Return [x, y] of the center of cell containing provided text 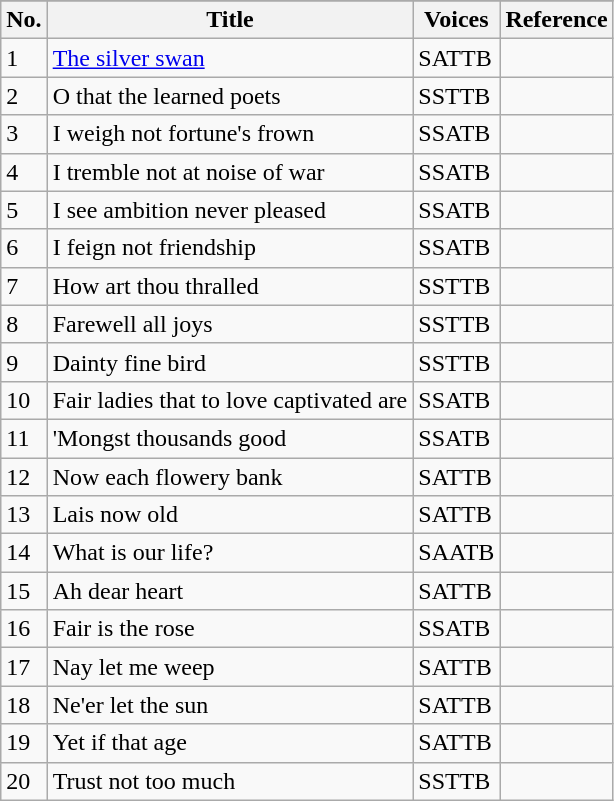
O that the learned poets [230, 96]
7 [24, 286]
Fair ladies that to love captivated are [230, 400]
Fair is the rose [230, 629]
Yet if that age [230, 743]
15 [24, 591]
Title [230, 20]
16 [24, 629]
Dainty fine bird [230, 362]
Lais now old [230, 515]
13 [24, 515]
19 [24, 743]
I see ambition never pleased [230, 210]
Now each flowery bank [230, 477]
11 [24, 438]
18 [24, 705]
'Mongst thousands good [230, 438]
4 [24, 172]
17 [24, 667]
10 [24, 400]
2 [24, 96]
12 [24, 477]
Trust not too much [230, 781]
Voices [456, 20]
Reference [556, 20]
What is our life? [230, 553]
I weigh not fortune's frown [230, 134]
6 [24, 248]
How art thou thralled [230, 286]
SAATB [456, 553]
Nay let me weep [230, 667]
Ne'er let the sun [230, 705]
I tremble not at noise of war [230, 172]
5 [24, 210]
Ah dear heart [230, 591]
No. [24, 20]
1 [24, 58]
9 [24, 362]
14 [24, 553]
Farewell all joys [230, 324]
The silver swan [230, 58]
20 [24, 781]
8 [24, 324]
3 [24, 134]
I feign not friendship [230, 248]
